Determine the (x, y) coordinate at the center of the cell enclosing the given text.  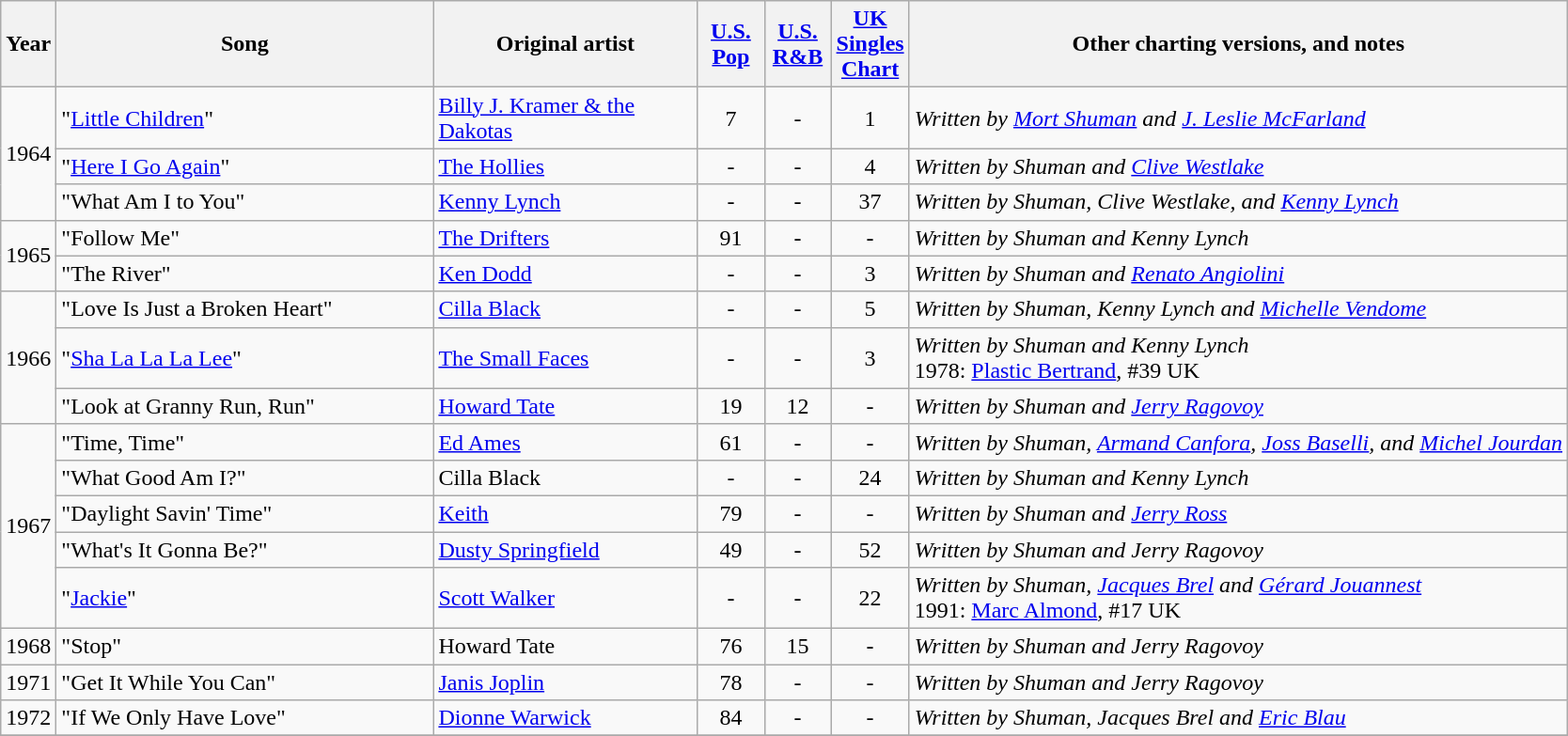
24 (870, 478)
"If We Only Have Love" (244, 718)
Dusty Springfield (566, 550)
"Look at Granny Run, Run" (244, 406)
The Small Faces (566, 357)
Ken Dodd (566, 274)
1967 (28, 526)
79 (731, 513)
"What Am I to You" (244, 202)
12 (797, 406)
Written by Shuman, Armand Canfora, Joss Baselli, and Michel Jourdan (1238, 442)
"Jackie" (244, 598)
1964 (28, 154)
52 (870, 550)
1971 (28, 682)
15 (797, 647)
37 (870, 202)
"Get It While You Can" (244, 682)
Kenny Lynch (566, 202)
84 (731, 718)
U.S. Pop (731, 44)
1966 (28, 357)
Billy J. Kramer & the Dakotas (566, 118)
Written by Shuman, Clive Westlake, and Kenny Lynch (1238, 202)
"Follow Me" (244, 238)
The Hollies (566, 166)
Original artist (566, 44)
Written by Shuman, Jacques Brel and Eric Blau (1238, 718)
1968 (28, 647)
19 (731, 406)
7 (731, 118)
Dionne Warwick (566, 718)
Written by Shuman and Clive Westlake (1238, 166)
"Time, Time" (244, 442)
1972 (28, 718)
UK Singles Chart (870, 44)
Other charting versions, and notes (1238, 44)
1 (870, 118)
"Stop" (244, 647)
"Here I Go Again" (244, 166)
5 (870, 309)
1965 (28, 256)
76 (731, 647)
Ed Ames (566, 442)
Written by Shuman and Kenny Lynch1978: Plastic Bertrand, #39 UK (1238, 357)
"Daylight Savin' Time" (244, 513)
"The River" (244, 274)
U.S. R&B (797, 44)
Written by Shuman and Renato Angiolini (1238, 274)
91 (731, 238)
4 (870, 166)
"Love Is Just a Broken Heart" (244, 309)
"What Good Am I?" (244, 478)
"Sha La La La Lee" (244, 357)
Song (244, 44)
78 (731, 682)
Scott Walker (566, 598)
Written by Shuman, Jacques Brel and Gérard Jouannest1991: Marc Almond, #17 UK (1238, 598)
49 (731, 550)
Keith (566, 513)
Written by Mort Shuman and J. Leslie McFarland (1238, 118)
Written by Shuman and Jerry Ross (1238, 513)
61 (731, 442)
The Drifters (566, 238)
Janis Joplin (566, 682)
"What's It Gonna Be?" (244, 550)
Written by Shuman, Kenny Lynch and Michelle Vendome (1238, 309)
"Little Children" (244, 118)
Year (28, 44)
22 (870, 598)
